Pinpoint the cell where the given text exists, returning its [X, Y] midpoint coordinate. 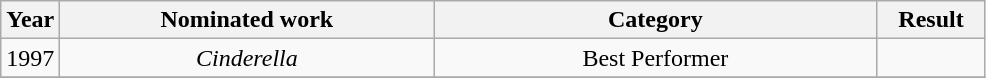
Cinderella [247, 58]
Result [931, 20]
Nominated work [247, 20]
1997 [30, 58]
Year [30, 20]
Category [656, 20]
Best Performer [656, 58]
